Pinpoint the cell where the given text exists, returning its [x, y] midpoint coordinate. 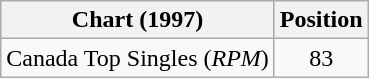
83 [321, 58]
Canada Top Singles (RPM) [138, 58]
Chart (1997) [138, 20]
Position [321, 20]
